Identify which cell holds the provided text, then report its (X, Y) central coordinate. 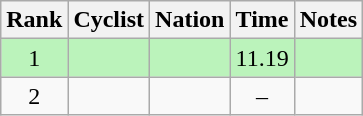
Time (262, 20)
2 (34, 96)
Rank (34, 20)
11.19 (262, 58)
Cyclist (109, 20)
– (262, 96)
Notes (328, 20)
1 (34, 58)
Nation (190, 20)
